Pinpoint the cell where the given text exists, returning its [X, Y] midpoint coordinate. 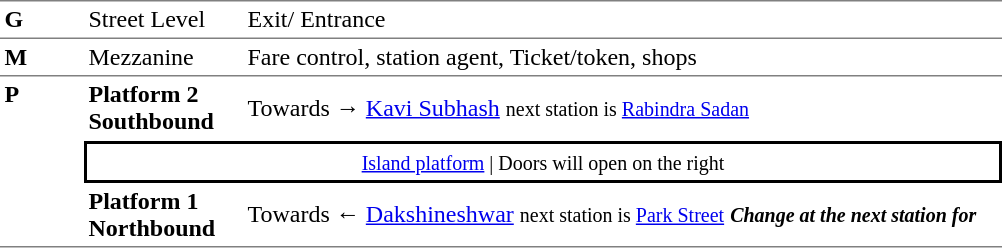
Island platform | Doors will open on the right [543, 162]
Towards ← Dakshineshwar next station is Park Street Change at the next station for [622, 215]
Fare control, station agent, Ticket/token, shops [622, 58]
Exit/ Entrance [622, 20]
G [42, 20]
Mezzanine [164, 58]
P [42, 162]
Street Level [164, 20]
Platform 1Northbound [164, 215]
Platform 2Southbound [164, 108]
M [42, 58]
Towards → Kavi Subhash next station is Rabindra Sadan [622, 108]
